Capture the cell that displays the provided text and extract its [x, y] central coordinate. 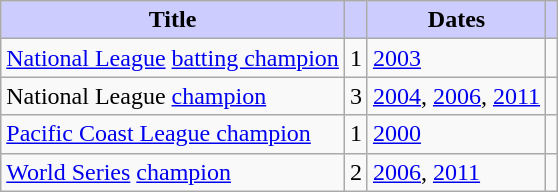
2000 [456, 134]
Dates [456, 20]
2004, 2006, 2011 [456, 96]
Pacific Coast League champion [173, 134]
National League champion [173, 96]
World Series champion [173, 172]
3 [356, 96]
2003 [456, 58]
Title [173, 20]
2 [356, 172]
2006, 2011 [456, 172]
National League batting champion [173, 58]
